For the text-containing cell, return its midpoint in [X, Y] coordinate format. 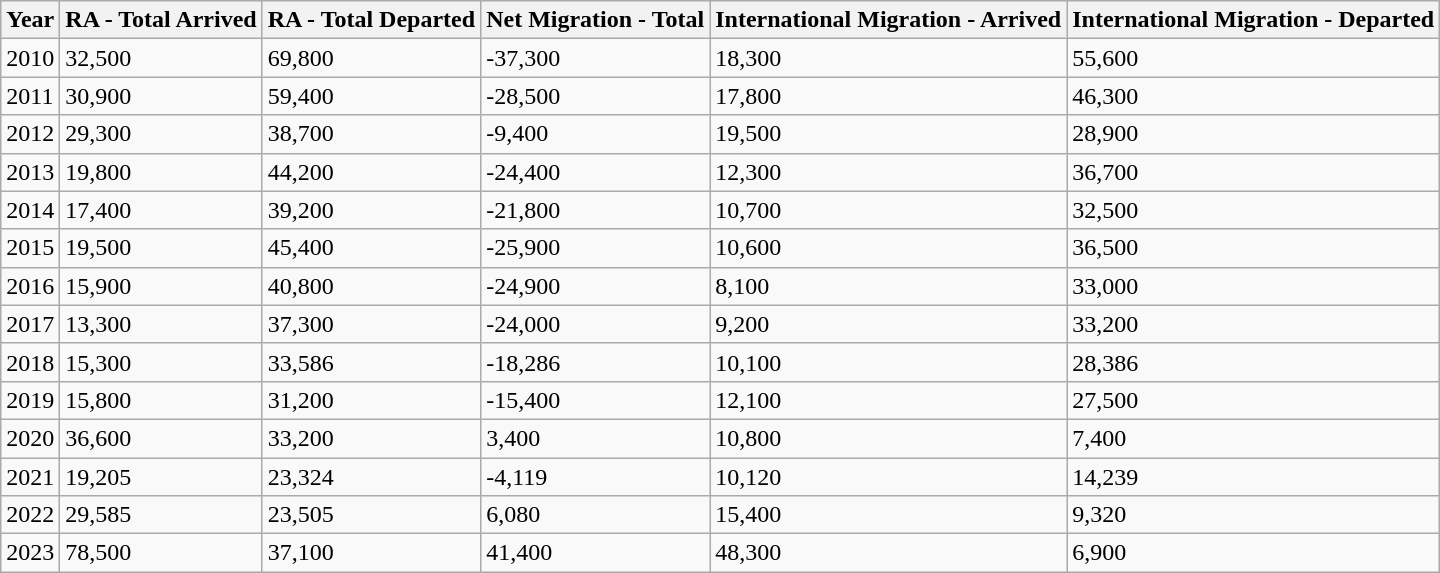
2011 [30, 96]
International Migration - Departed [1254, 20]
69,800 [371, 58]
13,300 [161, 324]
12,300 [888, 172]
10,600 [888, 248]
-4,119 [596, 477]
-24,400 [596, 172]
37,300 [371, 324]
8,100 [888, 286]
2016 [30, 286]
2019 [30, 400]
2022 [30, 515]
7,400 [1254, 438]
9,200 [888, 324]
2015 [30, 248]
10,800 [888, 438]
33,586 [371, 362]
3,400 [596, 438]
2023 [30, 553]
10,100 [888, 362]
55,600 [1254, 58]
2021 [30, 477]
23,324 [371, 477]
36,700 [1254, 172]
29,300 [161, 134]
9,320 [1254, 515]
29,585 [161, 515]
2018 [30, 362]
17,800 [888, 96]
37,100 [371, 553]
28,900 [1254, 134]
19,205 [161, 477]
33,000 [1254, 286]
Year [30, 20]
International Migration - Arrived [888, 20]
2013 [30, 172]
36,500 [1254, 248]
78,500 [161, 553]
6,900 [1254, 553]
-37,300 [596, 58]
14,239 [1254, 477]
40,800 [371, 286]
19,800 [161, 172]
-24,000 [596, 324]
44,200 [371, 172]
38,700 [371, 134]
17,400 [161, 210]
2010 [30, 58]
41,400 [596, 553]
28,386 [1254, 362]
15,400 [888, 515]
36,600 [161, 438]
10,700 [888, 210]
30,900 [161, 96]
45,400 [371, 248]
-18,286 [596, 362]
-24,900 [596, 286]
23,505 [371, 515]
27,500 [1254, 400]
-25,900 [596, 248]
-9,400 [596, 134]
-21,800 [596, 210]
15,300 [161, 362]
12,100 [888, 400]
RA - Total Departed [371, 20]
31,200 [371, 400]
2017 [30, 324]
39,200 [371, 210]
Net Migration - Total [596, 20]
6,080 [596, 515]
RA - Total Arrived [161, 20]
10,120 [888, 477]
2012 [30, 134]
2014 [30, 210]
48,300 [888, 553]
59,400 [371, 96]
15,800 [161, 400]
-28,500 [596, 96]
46,300 [1254, 96]
18,300 [888, 58]
2020 [30, 438]
15,900 [161, 286]
-15,400 [596, 400]
